Determine the [x, y] coordinate at the center of the cell enclosing the given text.  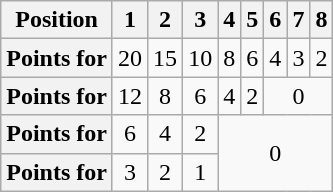
5 [252, 20]
Position [57, 20]
7 [298, 20]
20 [130, 58]
12 [130, 96]
10 [200, 58]
15 [166, 58]
